From the cell containing the given text, extract its center point as [X, Y] coordinate. 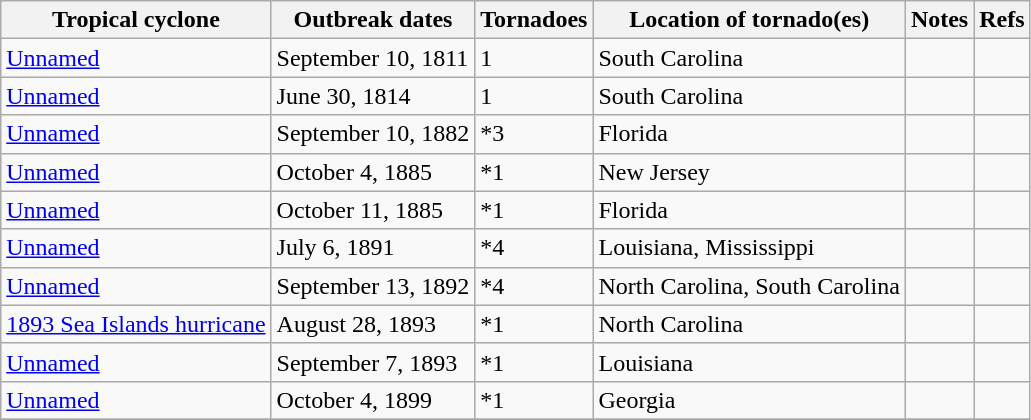
North Carolina, South Carolina [749, 286]
Georgia [749, 400]
*3 [534, 134]
Louisiana [749, 362]
New Jersey [749, 172]
Tornadoes [534, 20]
July 6, 1891 [373, 248]
August 28, 1893 [373, 324]
September 10, 1882 [373, 134]
October 11, 1885 [373, 210]
Location of tornado(es) [749, 20]
North Carolina [749, 324]
October 4, 1885 [373, 172]
Louisiana, Mississippi [749, 248]
1893 Sea Islands hurricane [136, 324]
Refs [1002, 20]
September 10, 1811 [373, 58]
Outbreak dates [373, 20]
October 4, 1899 [373, 400]
September 13, 1892 [373, 286]
Tropical cyclone [136, 20]
Notes [939, 20]
June 30, 1814 [373, 96]
September 7, 1893 [373, 362]
